Output the (X, Y) coordinate of the center of the cell containing the given text.  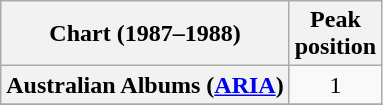
Australian Albums (ARIA) (145, 85)
Chart (1987–1988) (145, 34)
1 (335, 85)
Peakposition (335, 34)
